Find where the given text appears and provide that cell's center as [x, y] coordinate. 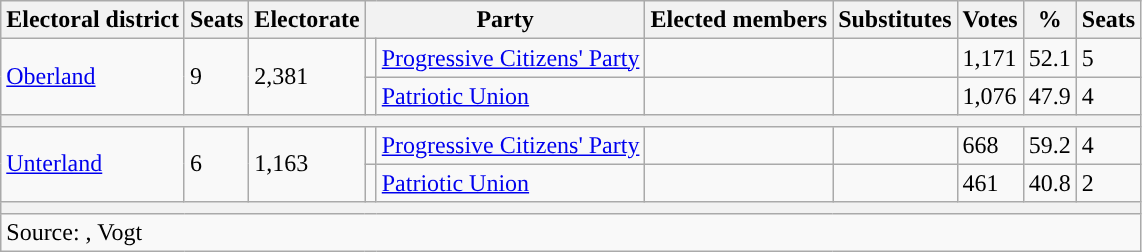
1,076 [990, 96]
668 [990, 145]
Party [505, 20]
59.2 [1050, 145]
40.8 [1050, 183]
Electoral district [93, 20]
1,163 [307, 164]
Elected members [739, 20]
52.1 [1050, 58]
2 [1108, 183]
47.9 [1050, 96]
Electorate [307, 20]
461 [990, 183]
9 [216, 77]
5 [1108, 58]
1,171 [990, 58]
Substitutes [895, 20]
Oberland [93, 77]
% [1050, 20]
Source: , Vogt [571, 232]
2,381 [307, 77]
Votes [990, 20]
Unterland [93, 164]
6 [216, 164]
